Provide the (x, y) coordinate of the cell's center where the given text is located.  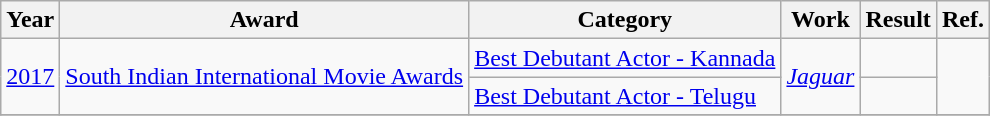
2017 (30, 77)
Best Debutant Actor - Kannada (625, 58)
South Indian International Movie Awards (264, 77)
Jaguar (820, 77)
Ref. (962, 20)
Best Debutant Actor - Telugu (625, 96)
Category (625, 20)
Result (898, 20)
Award (264, 20)
Year (30, 20)
Work (820, 20)
